Provide the [X, Y] coordinate of the cell's center where the given text is located.  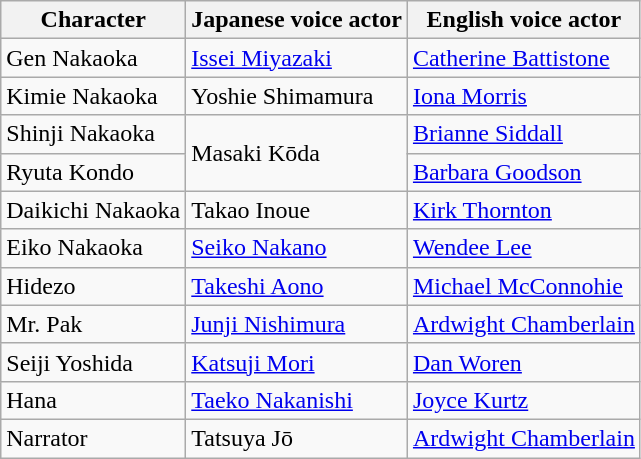
Michael McConnohie [524, 286]
Brianne Siddall [524, 134]
Seiko Nakano [297, 248]
Shinji Nakaoka [94, 134]
Kirk Thornton [524, 210]
Ryuta Kondo [94, 172]
Yoshie Shimamura [297, 96]
Barbara Goodson [524, 172]
Wendee Lee [524, 248]
Kimie Nakaoka [94, 96]
Hidezo [94, 286]
Japanese voice actor [297, 20]
Joyce Kurtz [524, 400]
Taeko Nakanishi [297, 400]
Eiko Nakaoka [94, 248]
Hana [94, 400]
Junji Nishimura [297, 324]
Daikichi Nakaoka [94, 210]
Katsuji Mori [297, 362]
English voice actor [524, 20]
Iona Morris [524, 96]
Takeshi Aono [297, 286]
Masaki Kōda [297, 153]
Seiji Yoshida [94, 362]
Dan Woren [524, 362]
Takao Inoue [297, 210]
Narrator [94, 438]
Tatsuya Jō [297, 438]
Gen Nakaoka [94, 58]
Mr. Pak [94, 324]
Issei Miyazaki [297, 58]
Catherine Battistone [524, 58]
Character [94, 20]
